Locate the cell with the specified text and output its [X, Y] center coordinate. 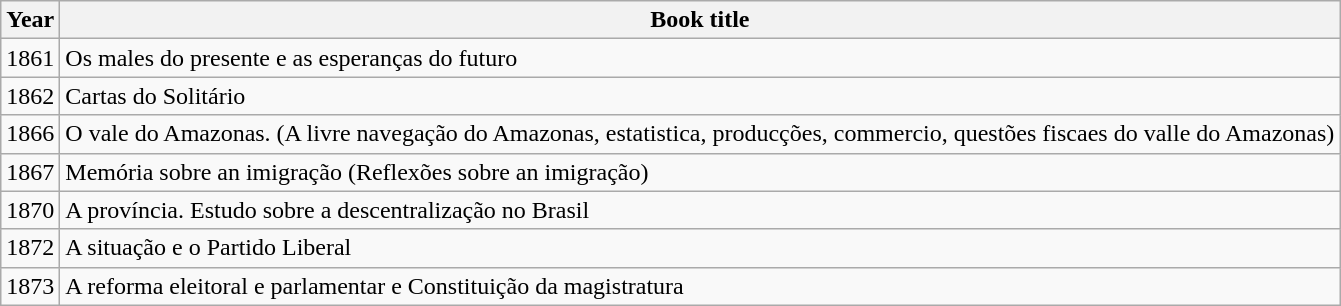
1867 [30, 172]
A reforma eleitoral e parlamentar e Constituição da magistratura [700, 286]
1873 [30, 286]
Book title [700, 20]
1862 [30, 96]
O vale do Amazonas. (A livre navegação do Amazonas, estatistica, producções, commercio, questões fiscaes do valle do Amazonas) [700, 134]
A província. Estudo sobre a descentralização no Brasil [700, 210]
1861 [30, 58]
Os males do presente e as esperanças do futuro [700, 58]
Year [30, 20]
1872 [30, 248]
A situação e o Partido Liberal [700, 248]
Cartas do Solitário [700, 96]
1866 [30, 134]
Memória sobre an imigração (Reflexões sobre an imigração) [700, 172]
1870 [30, 210]
